From the cell containing the given text, extract its center point as [x, y] coordinate. 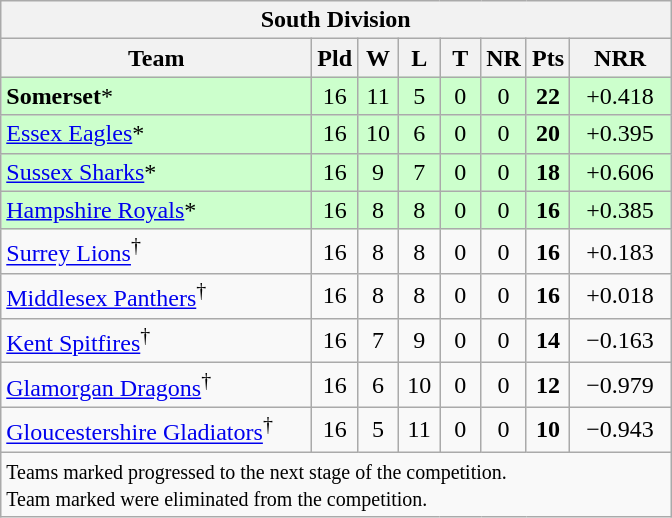
W [378, 58]
+0.418 [620, 96]
Glamorgan Dragons† [156, 386]
20 [548, 134]
18 [548, 172]
Middlesex Panthers† [156, 296]
22 [548, 96]
+0.183 [620, 252]
+0.385 [620, 210]
Surrey Lions† [156, 252]
−0.943 [620, 430]
Pld [335, 58]
+0.018 [620, 296]
Gloucestershire Gladiators† [156, 430]
Team [156, 58]
Pts [548, 58]
14 [548, 340]
Kent Spitfires† [156, 340]
Essex Eagles* [156, 134]
Hampshire Royals* [156, 210]
NRR [620, 58]
NR [504, 58]
−0.979 [620, 386]
L [420, 58]
+0.606 [620, 172]
T [460, 58]
Somerset* [156, 96]
12 [548, 386]
−0.163 [620, 340]
Sussex Sharks* [156, 172]
+0.395 [620, 134]
South Division [336, 20]
Teams marked progressed to the next stage of the competition.Team marked were eliminated from the competition. [336, 484]
